Extract the [X, Y] coordinate from the center of the cell holding the provided text.  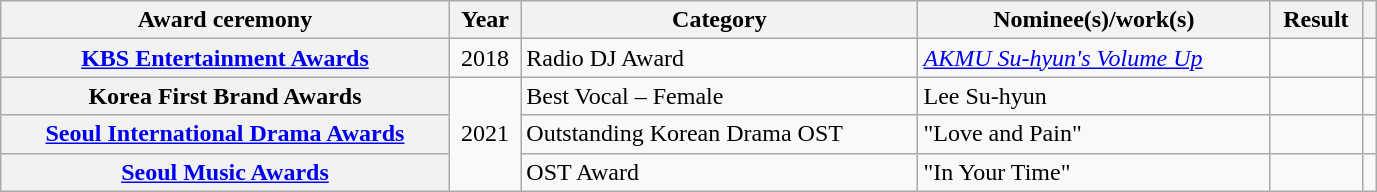
Outstanding Korean Drama OST [720, 134]
Korea First Brand Awards [225, 96]
2021 [485, 134]
Result [1316, 20]
Award ceremony [225, 20]
2018 [485, 58]
OST Award [720, 172]
Radio DJ Award [720, 58]
Year [485, 20]
"In Your Time" [1094, 172]
AKMU Su-hyun's Volume Up [1094, 58]
Nominee(s)/work(s) [1094, 20]
Best Vocal – Female [720, 96]
Category [720, 20]
Seoul International Drama Awards [225, 134]
Seoul Music Awards [225, 172]
KBS Entertainment Awards [225, 58]
"Love and Pain" [1094, 134]
Lee Su-hyun [1094, 96]
